Output the [X, Y] coordinate of the center of the cell containing the given text.  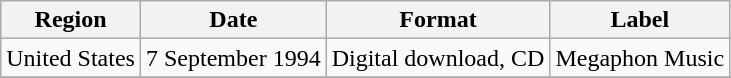
United States [71, 58]
Digital download, CD [438, 58]
Date [233, 20]
Format [438, 20]
7 September 1994 [233, 58]
Label [640, 20]
Megaphon Music [640, 58]
Region [71, 20]
